Scan for the cell matching the given text and deliver its [X, Y] coordinate at center. 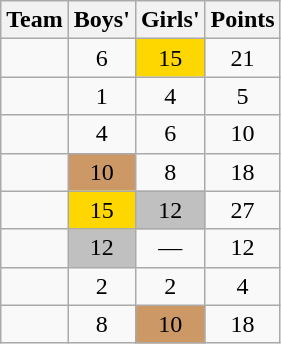
Team [35, 20]
1 [102, 96]
27 [242, 210]
Boys' [102, 20]
21 [242, 58]
— [170, 248]
Points [242, 20]
Girls' [170, 20]
5 [242, 96]
